Return [X, Y] of the center of cell containing provided text 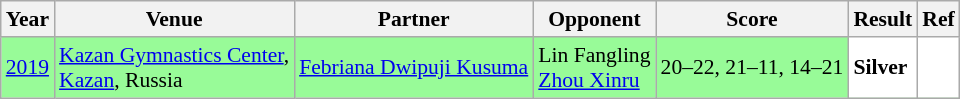
2019 [28, 68]
Opponent [594, 19]
Year [28, 19]
Silver [882, 68]
Venue [174, 19]
Ref [938, 19]
Score [752, 19]
Lin Fangling Zhou Xinru [594, 68]
Kazan Gymnastics Center,Kazan, Russia [174, 68]
Febriana Dwipuji Kusuma [414, 68]
20–22, 21–11, 14–21 [752, 68]
Result [882, 19]
Partner [414, 19]
